Return the (x, y) coordinate for the center point of the cell that contains the specified text.  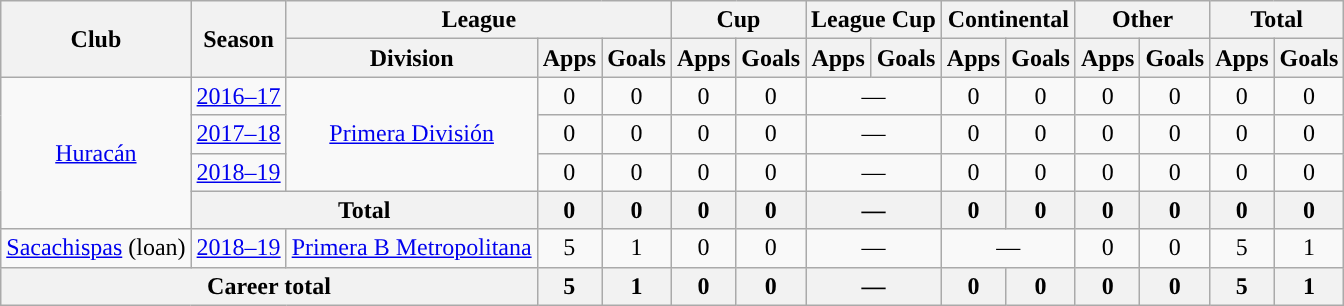
Other (1142, 20)
Huracán (96, 153)
Season (238, 39)
Continental (1008, 20)
2017–18 (238, 134)
Cup (738, 20)
League (478, 20)
Primera División (412, 134)
Primera B Metropolitana (412, 248)
League Cup (874, 20)
Club (96, 39)
Career total (269, 286)
Sacachispas (loan) (96, 248)
Division (412, 58)
2016–17 (238, 96)
